Find where the given text appears and provide that cell's center as [X, Y] coordinate. 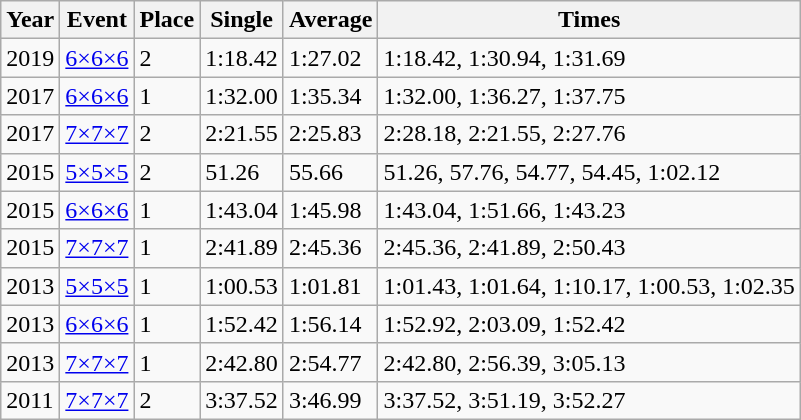
1:45.98 [330, 210]
1:18.42, 1:30.94, 1:31.69 [589, 58]
51.26 [242, 172]
2:42.80, 2:56.39, 3:05.13 [589, 362]
1:27.02 [330, 58]
1:18.42 [242, 58]
Year [30, 20]
Average [330, 20]
1:01.43, 1:01.64, 1:10.17, 1:00.53, 1:02.35 [589, 286]
3:37.52 [242, 400]
1:35.34 [330, 96]
3:37.52, 3:51.19, 3:52.27 [589, 400]
1:43.04, 1:51.66, 1:43.23 [589, 210]
1:01.81 [330, 286]
Times [589, 20]
2019 [30, 58]
2:25.83 [330, 134]
2:42.80 [242, 362]
2:21.55 [242, 134]
1:52.92, 2:03.09, 1:52.42 [589, 324]
2:28.18, 2:21.55, 2:27.76 [589, 134]
1:43.04 [242, 210]
51.26, 57.76, 54.77, 54.45, 1:02.12 [589, 172]
Event [97, 20]
2:45.36 [330, 248]
1:56.14 [330, 324]
Single [242, 20]
1:32.00, 1:36.27, 1:37.75 [589, 96]
2011 [30, 400]
2:54.77 [330, 362]
Place [167, 20]
1:52.42 [242, 324]
1:32.00 [242, 96]
55.66 [330, 172]
2:45.36, 2:41.89, 2:50.43 [589, 248]
2:41.89 [242, 248]
1:00.53 [242, 286]
3:46.99 [330, 400]
